Detect which cell encompasses the target text, then output its (x, y) center coordinate. 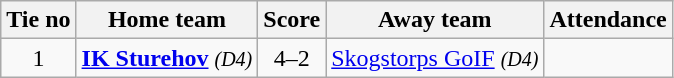
Home team (167, 20)
4–2 (292, 58)
Skogstorps GoIF (D4) (435, 58)
1 (38, 58)
Score (292, 20)
IK Sturehov (D4) (167, 58)
Attendance (608, 20)
Tie no (38, 20)
Away team (435, 20)
